Identify which cell holds the provided text, then report its [X, Y] central coordinate. 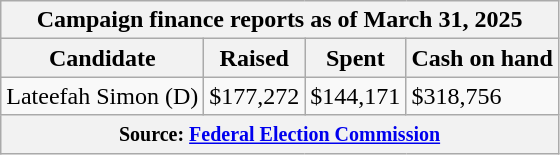
Raised [254, 58]
$318,756 [482, 96]
Campaign finance reports as of March 31, 2025 [280, 20]
$144,171 [356, 96]
Candidate [102, 58]
Cash on hand [482, 58]
Spent [356, 58]
Lateefah Simon (D) [102, 96]
Source: Federal Election Commission [280, 134]
$177,272 [254, 96]
